Locate the cell with the specified text and output its [X, Y] center coordinate. 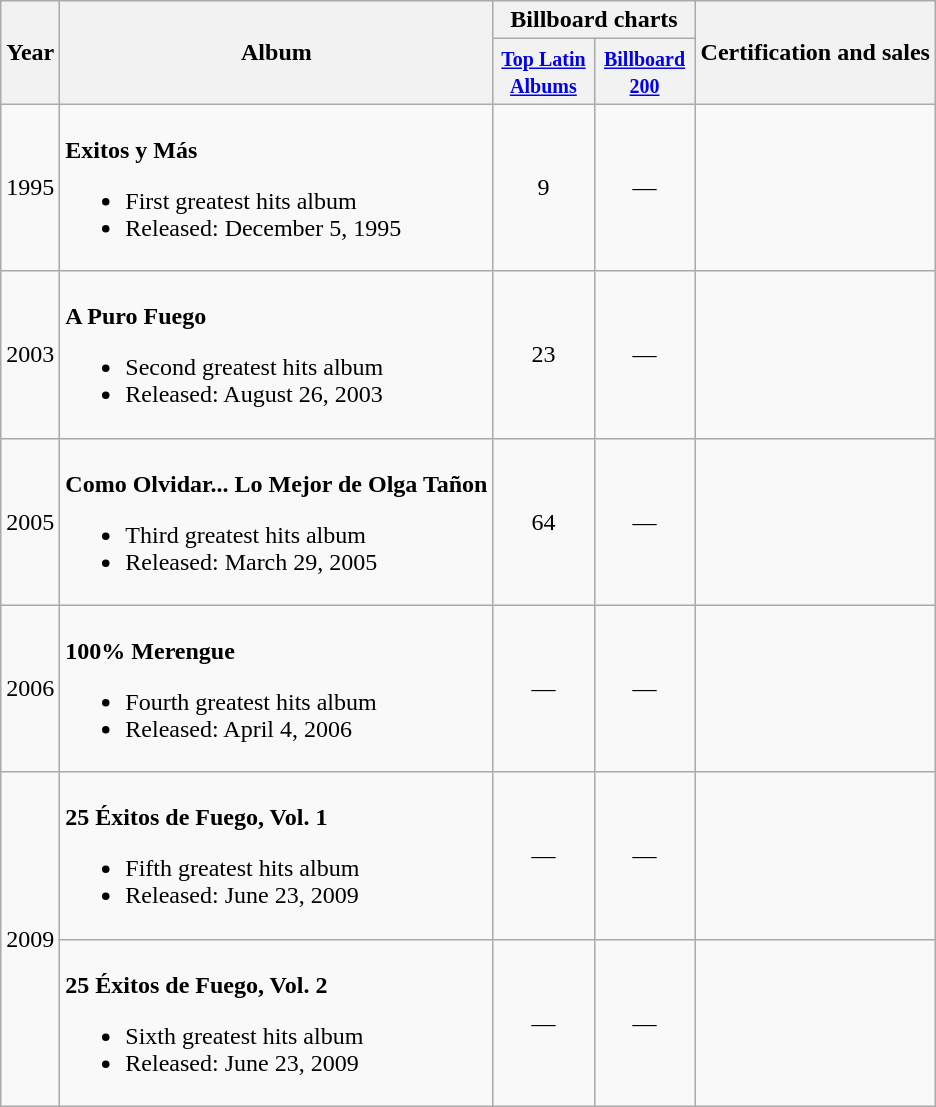
Top Latin Albums [544, 72]
100% MerengueFourth greatest hits albumReleased: April 4, 2006 [276, 688]
1995 [30, 188]
A Puro FuegoSecond greatest hits albumReleased: August 26, 2003 [276, 354]
Certification and sales [815, 52]
Como Olvidar... Lo Mejor de Olga TañonThird greatest hits albumReleased: March 29, 2005 [276, 522]
64 [544, 522]
2003 [30, 354]
Billboard 200 [644, 72]
2005 [30, 522]
9 [544, 188]
Exitos y MásFirst greatest hits albumReleased: December 5, 1995 [276, 188]
23 [544, 354]
25 Éxitos de Fuego, Vol. 2Sixth greatest hits albumReleased: June 23, 2009 [276, 1022]
Billboard charts [594, 20]
2006 [30, 688]
2009 [30, 939]
Year [30, 52]
Album [276, 52]
25 Éxitos de Fuego, Vol. 1Fifth greatest hits albumReleased: June 23, 2009 [276, 856]
